From the cell containing the given text, extract its center point as [x, y] coordinate. 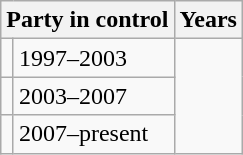
2007–present [94, 134]
Years [208, 20]
2003–2007 [94, 96]
Party in control [88, 20]
1997–2003 [94, 58]
